From the cell containing the given text, extract its center point as (X, Y) coordinate. 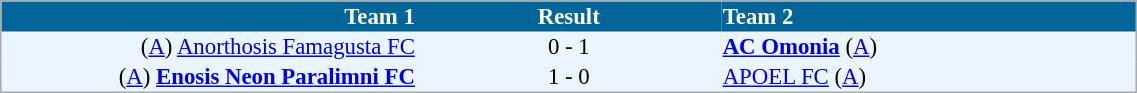
AC Omonia (A) (929, 47)
Result (568, 16)
Team 1 (209, 16)
0 - 1 (568, 47)
1 - 0 (568, 77)
(A) Anorthosis Famagusta FC (209, 47)
Team 2 (929, 16)
(A) Enosis Neon Paralimni FC (209, 77)
APOEL FC (A) (929, 77)
